Extract the (x, y) coordinate from the center of the cell holding the provided text.  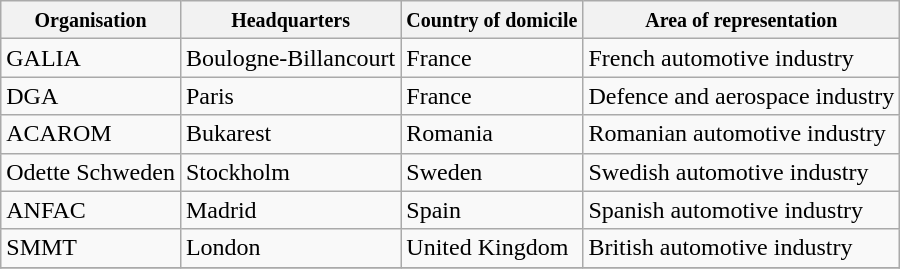
Sweden (492, 172)
Boulogne-Billancourt (290, 58)
Country of domicile (492, 20)
Spanish automotive industry (742, 210)
Romania (492, 134)
London (290, 248)
United Kingdom (492, 248)
ACAROM (91, 134)
British automotive industry (742, 248)
SMMT (91, 248)
Paris (290, 96)
Odette Schweden (91, 172)
Spain (492, 210)
ANFAC (91, 210)
Organisation (91, 20)
Swedish automotive industry (742, 172)
Madrid (290, 210)
GALIA (91, 58)
Bukarest (290, 134)
French automotive industry (742, 58)
Area of representation (742, 20)
DGA (91, 96)
Defence and aerospace industry (742, 96)
Romanian automotive industry (742, 134)
Stockholm (290, 172)
Headquarters (290, 20)
